Locate the cell with the specified text and output its (X, Y) center coordinate. 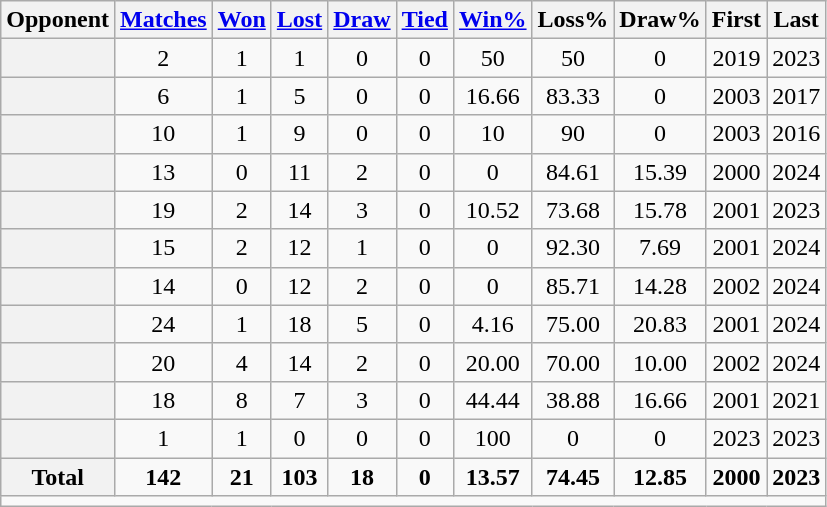
Tied (424, 20)
4.16 (492, 324)
Opponent (58, 20)
9 (299, 134)
20.00 (492, 362)
10.00 (660, 362)
Total (58, 477)
11 (299, 172)
90 (573, 134)
2017 (796, 96)
6 (164, 96)
Last (796, 20)
2016 (796, 134)
84.61 (573, 172)
44.44 (492, 400)
Loss% (573, 20)
20 (164, 362)
13.57 (492, 477)
15.78 (660, 210)
70.00 (573, 362)
83.33 (573, 96)
Win% (492, 20)
First (736, 20)
7.69 (660, 248)
Lost (299, 20)
20.83 (660, 324)
103 (299, 477)
7 (299, 400)
Draw% (660, 20)
2021 (796, 400)
Won (242, 20)
85.71 (573, 286)
15.39 (660, 172)
4 (242, 362)
38.88 (573, 400)
92.30 (573, 248)
142 (164, 477)
75.00 (573, 324)
2019 (736, 58)
14.28 (660, 286)
24 (164, 324)
Draw (362, 20)
74.45 (573, 477)
73.68 (573, 210)
13 (164, 172)
19 (164, 210)
12.85 (660, 477)
8 (242, 400)
15 (164, 248)
Matches (164, 20)
21 (242, 477)
10.52 (492, 210)
100 (492, 438)
